Output the [x, y] coordinate of the center of the cell containing the given text.  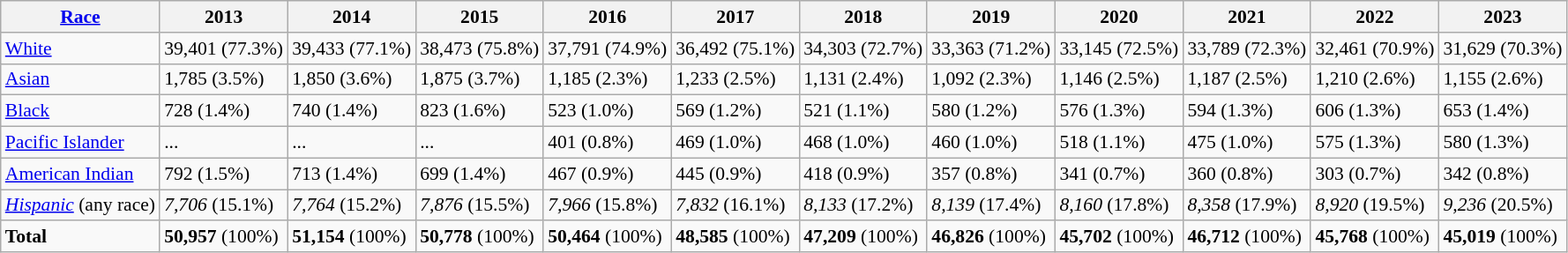
1,875 (3.7%) [480, 79]
2019 [991, 17]
823 (1.6%) [480, 111]
Total [80, 237]
50,957 (100%) [224, 237]
33,789 (72.3%) [1247, 48]
2013 [224, 17]
713 (1.4%) [351, 174]
653 (1.4%) [1503, 111]
2017 [735, 17]
50,464 (100%) [607, 237]
33,363 (71.2%) [991, 48]
2022 [1374, 17]
Asian [80, 79]
36,492 (75.1%) [735, 48]
357 (0.8%) [991, 174]
32,461 (70.9%) [1374, 48]
418 (0.9%) [862, 174]
518 (1.1%) [1118, 143]
1,850 (3.6%) [351, 79]
8,160 (17.8%) [1118, 205]
521 (1.1%) [862, 111]
Race [80, 17]
569 (1.2%) [735, 111]
1,187 (2.5%) [1247, 79]
594 (1.3%) [1247, 111]
45,702 (100%) [1118, 237]
699 (1.4%) [480, 174]
7,706 (15.1%) [224, 205]
469 (1.0%) [735, 143]
606 (1.3%) [1374, 111]
45,019 (100%) [1503, 237]
1,185 (2.3%) [607, 79]
American Indian [80, 174]
575 (1.3%) [1374, 143]
9,236 (20.5%) [1503, 205]
2018 [862, 17]
467 (0.9%) [607, 174]
475 (1.0%) [1247, 143]
576 (1.3%) [1118, 111]
Black [80, 111]
460 (1.0%) [991, 143]
8,920 (19.5%) [1374, 205]
51,154 (100%) [351, 237]
792 (1.5%) [224, 174]
48,585 (100%) [735, 237]
39,433 (77.1%) [351, 48]
1,131 (2.4%) [862, 79]
1,785 (3.5%) [224, 79]
2015 [480, 17]
Hispanic (any race) [80, 205]
33,145 (72.5%) [1118, 48]
401 (0.8%) [607, 143]
34,303 (72.7%) [862, 48]
31,629 (70.3%) [1503, 48]
468 (1.0%) [862, 143]
1,233 (2.5%) [735, 79]
2023 [1503, 17]
7,764 (15.2%) [351, 205]
White [80, 48]
45,768 (100%) [1374, 237]
46,712 (100%) [1247, 237]
2014 [351, 17]
50,778 (100%) [480, 237]
39,401 (77.3%) [224, 48]
2021 [1247, 17]
342 (0.8%) [1503, 174]
2016 [607, 17]
580 (1.2%) [991, 111]
1,155 (2.6%) [1503, 79]
523 (1.0%) [607, 111]
580 (1.3%) [1503, 143]
1,210 (2.6%) [1374, 79]
728 (1.4%) [224, 111]
38,473 (75.8%) [480, 48]
8,133 (17.2%) [862, 205]
47,209 (100%) [862, 237]
46,826 (100%) [991, 237]
Pacific Islander [80, 143]
7,966 (15.8%) [607, 205]
740 (1.4%) [351, 111]
341 (0.7%) [1118, 174]
7,832 (16.1%) [735, 205]
360 (0.8%) [1247, 174]
1,092 (2.3%) [991, 79]
1,146 (2.5%) [1118, 79]
8,139 (17.4%) [991, 205]
7,876 (15.5%) [480, 205]
303 (0.7%) [1374, 174]
8,358 (17.9%) [1247, 205]
445 (0.9%) [735, 174]
2020 [1118, 17]
37,791 (74.9%) [607, 48]
